Detect which cell encompasses the target text, then output its [x, y] center coordinate. 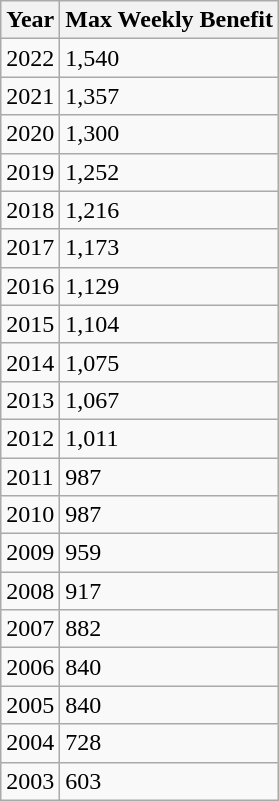
2017 [30, 248]
1,252 [170, 172]
1,357 [170, 96]
2003 [30, 781]
1,011 [170, 438]
1,075 [170, 362]
2013 [30, 400]
2007 [30, 629]
2005 [30, 705]
728 [170, 743]
2015 [30, 324]
2009 [30, 553]
Year [30, 20]
2021 [30, 96]
1,129 [170, 286]
1,067 [170, 400]
2016 [30, 286]
2010 [30, 515]
1,300 [170, 134]
1,173 [170, 248]
2019 [30, 172]
Max Weekly Benefit [170, 20]
603 [170, 781]
2018 [30, 210]
2004 [30, 743]
2022 [30, 58]
1,104 [170, 324]
917 [170, 591]
1,540 [170, 58]
2008 [30, 591]
2012 [30, 438]
2006 [30, 667]
2020 [30, 134]
882 [170, 629]
2011 [30, 477]
2014 [30, 362]
1,216 [170, 210]
959 [170, 553]
